Capture the cell that displays the provided text and extract its [X, Y] central coordinate. 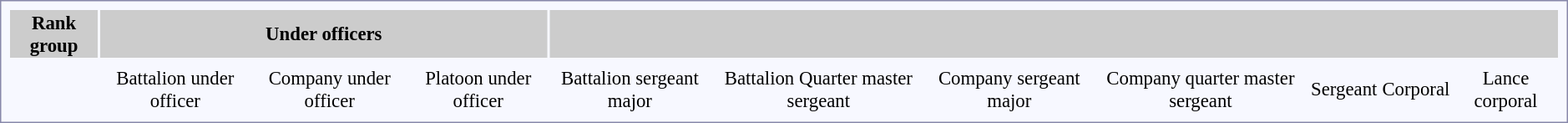
Platoon under officer [478, 89]
Lance corporal [1506, 89]
Battalion Quarter master sergeant [818, 89]
Under officers [324, 33]
Company sergeant major [1009, 89]
Rank group [53, 33]
Sergeant [1344, 89]
Company under officer [330, 89]
Company quarter master sergeant [1201, 89]
Battalion sergeant major [630, 89]
Corporal [1416, 89]
Battalion under officer [175, 89]
